Scan for the cell matching the given text and deliver its (x, y) coordinate at center. 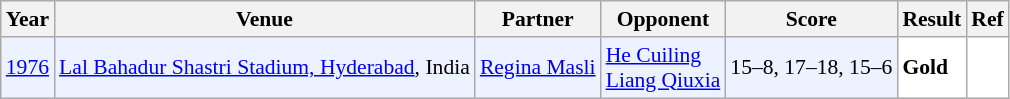
Result (932, 19)
Score (811, 19)
Partner (538, 19)
Gold (932, 68)
15–8, 17–18, 15–6 (811, 68)
1976 (28, 68)
Opponent (664, 19)
Regina Masli (538, 68)
Venue (264, 19)
Ref (987, 19)
He Cuiling Liang Qiuxia (664, 68)
Lal Bahadur Shastri Stadium, Hyderabad, India (264, 68)
Year (28, 19)
